Return the (x, y) coordinate for the center point of the cell that contains the specified text.  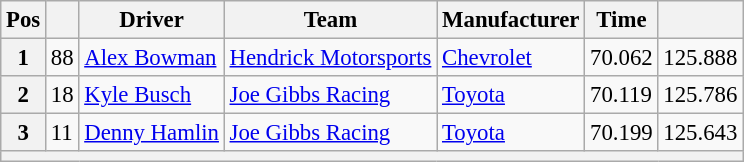
Alex Bowman (152, 58)
Denny Hamlin (152, 133)
3 (24, 133)
Kyle Busch (152, 95)
Chevrolet (511, 58)
88 (62, 58)
Team (330, 20)
125.643 (700, 133)
Manufacturer (511, 20)
11 (62, 133)
Pos (24, 20)
70.119 (622, 95)
70.199 (622, 133)
70.062 (622, 58)
Time (622, 20)
125.786 (700, 95)
2 (24, 95)
18 (62, 95)
Hendrick Motorsports (330, 58)
125.888 (700, 58)
1 (24, 58)
Driver (152, 20)
